Capture the cell that displays the provided text and extract its [x, y] central coordinate. 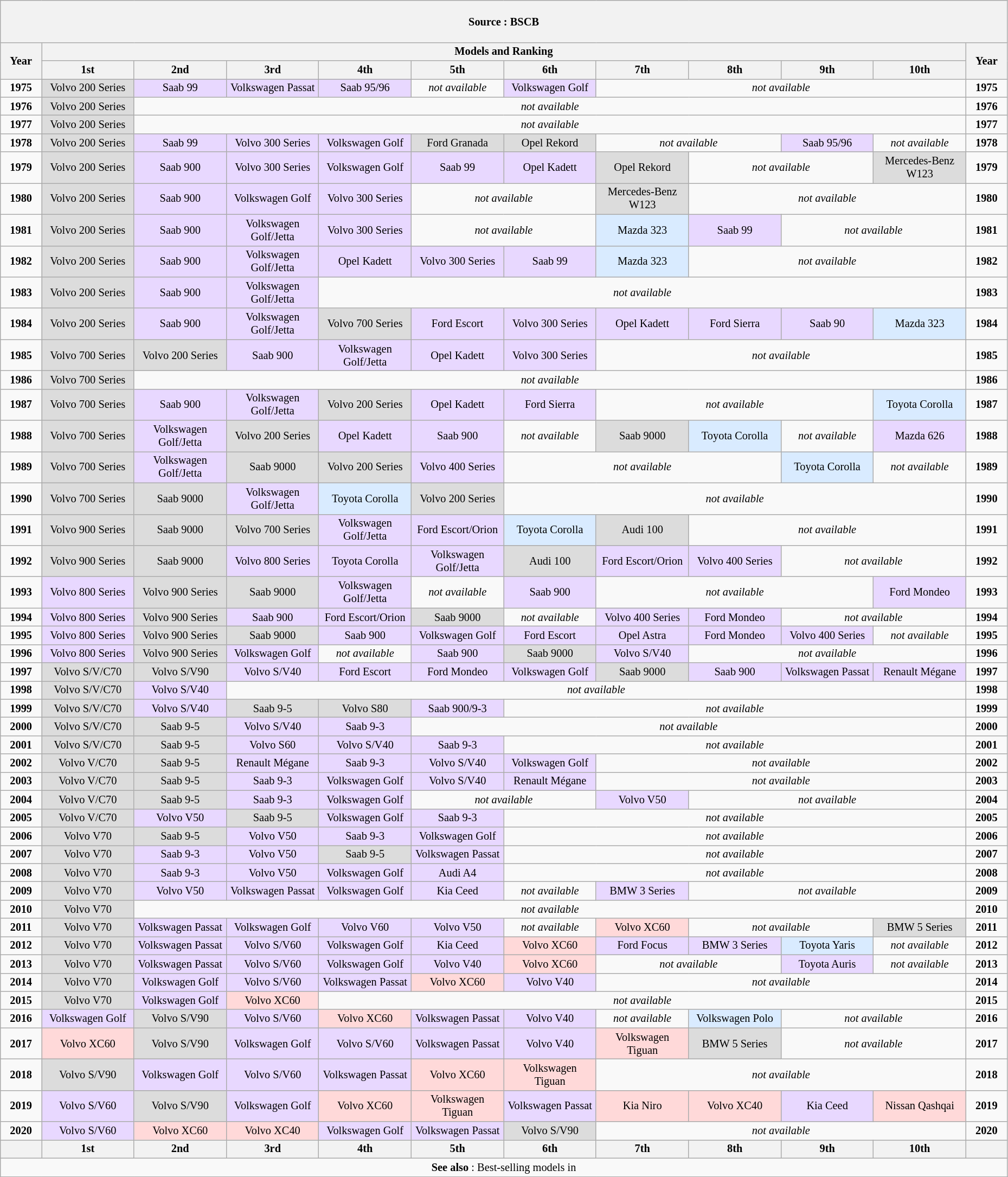
Audi A4 [457, 873]
Opel Astra [642, 636]
Mazda 626 [920, 436]
See also : Best-selling models in [504, 1167]
Volvo V60 [365, 927]
Ford Granada [457, 143]
Source : BSCB [504, 21]
Volvo S80 [365, 708]
Saab 90 [827, 324]
Toyota Auris [827, 964]
Ford Focus [642, 946]
Volkswagen Polo [735, 1019]
Toyota Yaris [827, 946]
Nissan Qashqai [920, 1106]
Kia Niro [642, 1106]
Volvo S60 [272, 745]
Saab 900/9-3 [457, 708]
Models and Ranking [503, 52]
